Find where the given text appears and provide that cell's center as [x, y] coordinate. 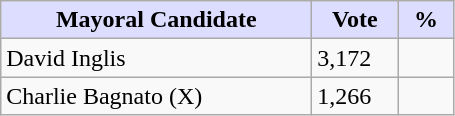
Vote [355, 20]
Mayoral Candidate [156, 20]
3,172 [355, 58]
Charlie Bagnato (X) [156, 96]
% [426, 20]
David Inglis [156, 58]
1,266 [355, 96]
